Provide the [X, Y] coordinate of the cell's center where the given text is located.  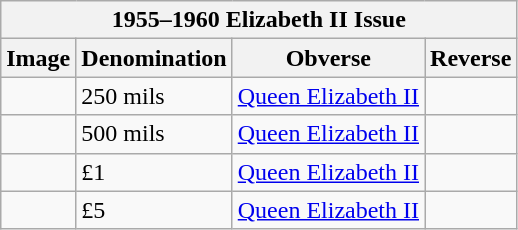
250 mils [154, 96]
500 mils [154, 134]
£1 [154, 172]
1955–1960 Elizabeth II Issue [259, 20]
Obverse [328, 58]
Image [38, 58]
Denomination [154, 58]
Reverse [471, 58]
£5 [154, 210]
